Find where the given text appears and provide that cell's center as [X, Y] coordinate. 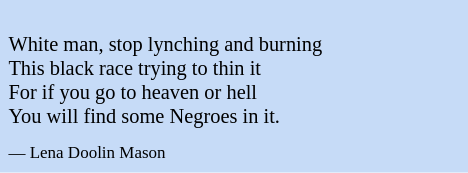
— Lena Doolin Mason [234, 152]
White man, stop lynching and burning This black race trying to thin it For if you go to heaven or hell You will find some Negroes in it. [234, 70]
